Output the (X, Y) coordinate of the center of the cell containing the given text.  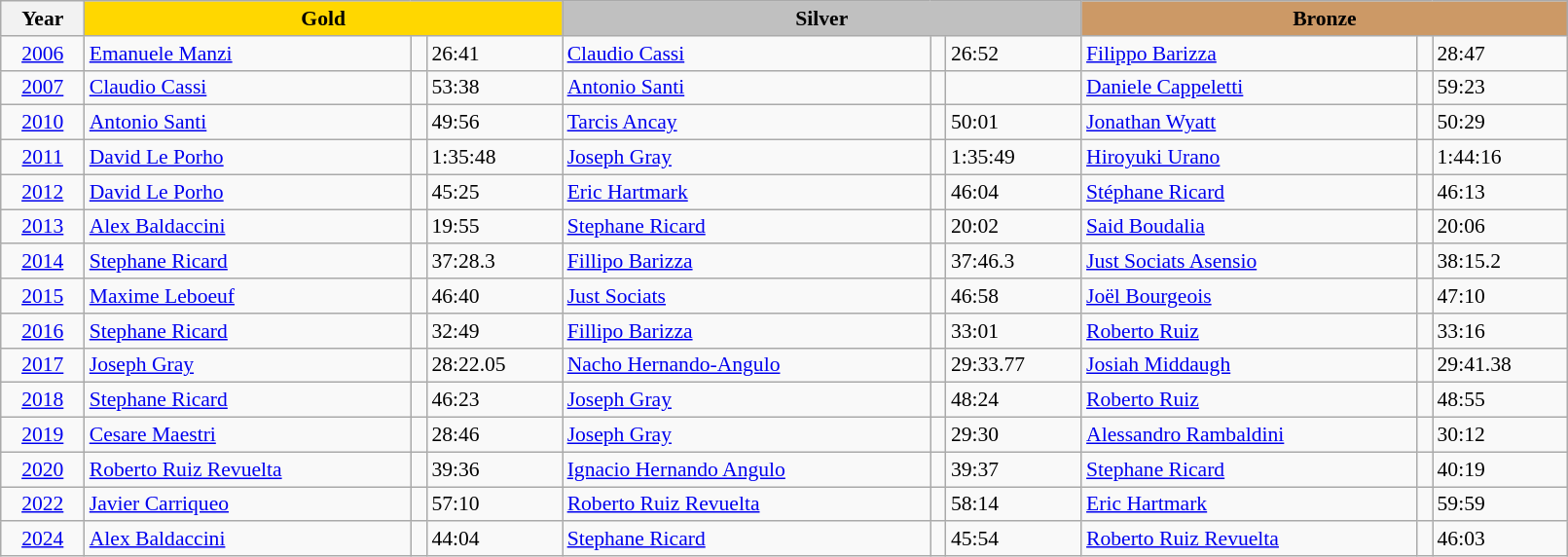
Stéphane Ricard (1249, 192)
40:19 (1501, 469)
2024 (43, 539)
33:16 (1501, 331)
Jonathan Wyatt (1249, 123)
Year (43, 19)
28:47 (1501, 54)
2010 (43, 123)
47:10 (1501, 296)
38:15.2 (1501, 262)
Javier Carriqueo (247, 504)
59:23 (1501, 88)
Josiah Middaugh (1249, 365)
2015 (43, 296)
2013 (43, 227)
33:01 (1014, 331)
37:46.3 (1014, 262)
46:58 (1014, 296)
1:35:48 (494, 158)
39:37 (1014, 469)
2006 (43, 54)
29:33.77 (1014, 365)
45:54 (1014, 539)
46:40 (494, 296)
29:41.38 (1501, 365)
46:23 (494, 400)
Hiroyuki Urano (1249, 158)
19:55 (494, 227)
Emanuele Manzi (247, 54)
58:14 (1014, 504)
39:36 (494, 469)
50:01 (1014, 123)
45:25 (494, 192)
Just Sociats Asensio (1249, 262)
28:46 (494, 435)
Maxime Leboeuf (247, 296)
2017 (43, 365)
37:28.3 (494, 262)
20:02 (1014, 227)
26:52 (1014, 54)
48:55 (1501, 400)
29:30 (1014, 435)
53:38 (494, 88)
32:49 (494, 331)
2020 (43, 469)
49:56 (494, 123)
2016 (43, 331)
46:03 (1501, 539)
50:29 (1501, 123)
2007 (43, 88)
Ignacio Hernando Angulo (747, 469)
26:41 (494, 54)
Silver (821, 19)
1:44:16 (1501, 158)
59:59 (1501, 504)
2019 (43, 435)
2012 (43, 192)
30:12 (1501, 435)
Just Sociats (747, 296)
Joël Bourgeois (1249, 296)
Said Boudalia (1249, 227)
46:04 (1014, 192)
48:24 (1014, 400)
Tarcis Ancay (747, 123)
Nacho Hernando-Angulo (747, 365)
44:04 (494, 539)
20:06 (1501, 227)
2022 (43, 504)
57:10 (494, 504)
Alessandro Rambaldini (1249, 435)
2011 (43, 158)
28:22.05 (494, 365)
Gold (323, 19)
1:35:49 (1014, 158)
Daniele Cappeletti (1249, 88)
Cesare Maestri (247, 435)
Bronze (1325, 19)
Filippo Barizza (1249, 54)
46:13 (1501, 192)
2014 (43, 262)
2018 (43, 400)
